Locate the cell with the specified text and output its (X, Y) center coordinate. 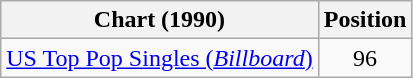
Position (365, 20)
96 (365, 58)
Chart (1990) (160, 20)
US Top Pop Singles (Billboard) (160, 58)
